Detect which cell encompasses the target text, then output its [X, Y] center coordinate. 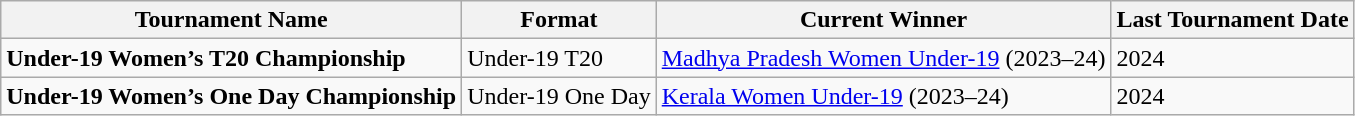
Current Winner [884, 20]
Madhya Pradesh Women Under-19 (2023–24) [884, 58]
Under-19 T20 [560, 58]
Under-19 Women’s One Day Championship [232, 96]
Under-19 One Day [560, 96]
Format [560, 20]
Last Tournament Date [1232, 20]
Under-19 Women’s T20 Championship [232, 58]
Tournament Name [232, 20]
Kerala Women Under-19 (2023–24) [884, 96]
